Return (x, y) of the center of cell containing provided text 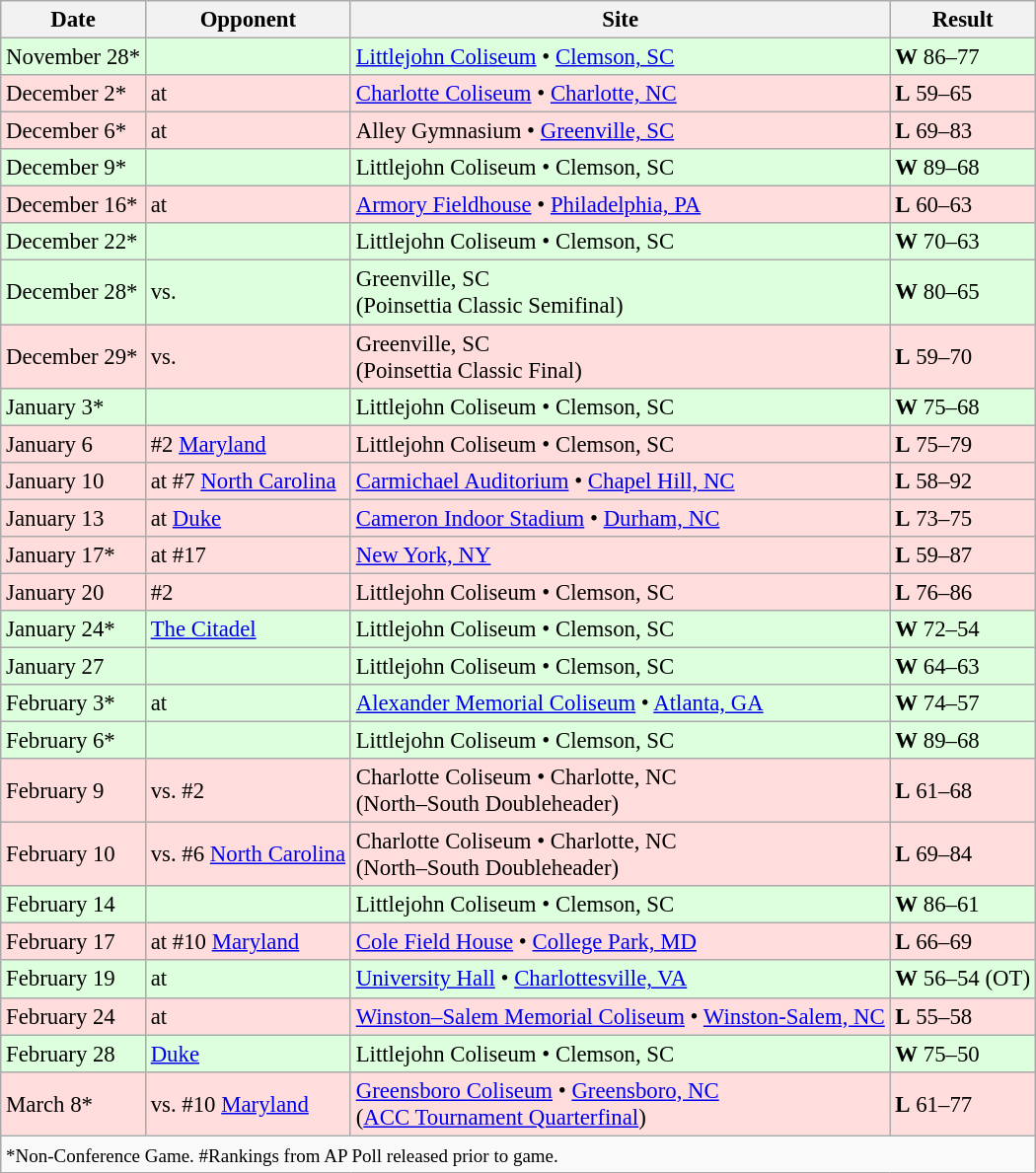
February 9 (73, 791)
November 28* (73, 57)
December 22* (73, 242)
L 69–83 (963, 131)
February 28 (73, 1054)
January 3* (73, 406)
February 17 (73, 942)
Alexander Memorial Coliseum • Atlanta, GA (620, 703)
L 55–58 (963, 1016)
January 10 (73, 480)
New York, NY (620, 555)
L 66–69 (963, 942)
Opponent (248, 20)
vs. #6 North Carolina (248, 854)
L 59–87 (963, 555)
Result (963, 20)
W 86–77 (963, 57)
January 24* (73, 629)
W 86–61 (963, 905)
at #10 Maryland (248, 942)
L 60–63 (963, 205)
W 64–63 (963, 666)
L 76–86 (963, 592)
L 59–70 (963, 357)
L 69–84 (963, 854)
February 10 (73, 854)
W 56–54 (OT) (963, 980)
*Non-Conference Game. #Rankings from AP Poll released prior to game. (519, 1154)
Greenville, SC(Poinsettia Classic Final) (620, 357)
L 61–68 (963, 791)
Winston–Salem Memorial Coliseum • Winston-Salem, NC (620, 1016)
Greenville, SC(Poinsettia Classic Semifinal) (620, 292)
February 24 (73, 1016)
Greensboro Coliseum • Greensboro, NC(ACC Tournament Quarterfinal) (620, 1103)
February 19 (73, 980)
at #7 North Carolina (248, 480)
Armory Fieldhouse • Philadelphia, PA (620, 205)
W 75–50 (963, 1054)
Cole Field House • College Park, MD (620, 942)
vs. #10 Maryland (248, 1103)
The Citadel (248, 629)
L 59–65 (963, 94)
February 14 (73, 905)
January 27 (73, 666)
W 74–57 (963, 703)
L 58–92 (963, 480)
Charlotte Coliseum • Charlotte, NC (620, 94)
University Hall • Charlottesville, VA (620, 980)
W 75–68 (963, 406)
January 13 (73, 518)
Cameron Indoor Stadium • Durham, NC (620, 518)
at Duke (248, 518)
January 17* (73, 555)
Date (73, 20)
L 73–75 (963, 518)
December 29* (73, 357)
December 9* (73, 168)
December 2* (73, 94)
W 80–65 (963, 292)
December 28* (73, 292)
#2 Maryland (248, 444)
December 16* (73, 205)
Site (620, 20)
December 6* (73, 131)
January 6 (73, 444)
L 61–77 (963, 1103)
W 72–54 (963, 629)
at #17 (248, 555)
January 20 (73, 592)
Alley Gymnasium • Greenville, SC (620, 131)
February 3* (73, 703)
W 70–63 (963, 242)
March 8* (73, 1103)
Carmichael Auditorium • Chapel Hill, NC (620, 480)
Duke (248, 1054)
L 75–79 (963, 444)
vs. #2 (248, 791)
February 6* (73, 741)
#2 (248, 592)
